Return the (X, Y) coordinate for the center point of the cell that contains the specified text.  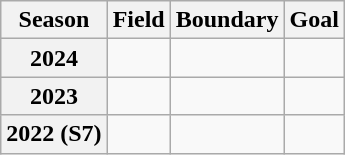
2023 (54, 96)
Field (138, 20)
Season (54, 20)
Goal (314, 20)
2022 (S7) (54, 134)
2024 (54, 58)
Boundary (227, 20)
